Capture the cell that displays the provided text and extract its (X, Y) central coordinate. 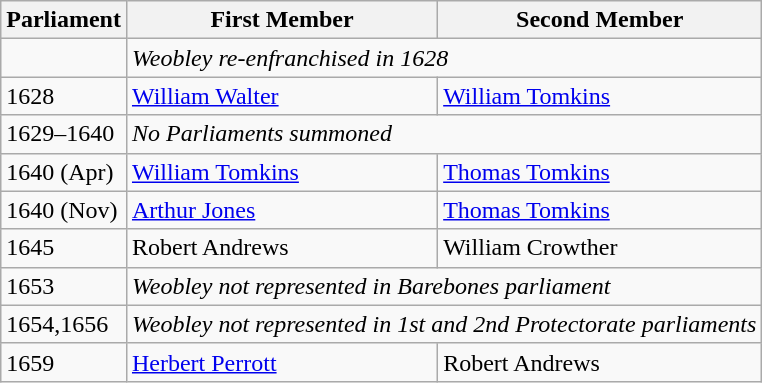
1659 (64, 362)
Second Member (600, 20)
1640 (Apr) (64, 172)
1654,1656 (64, 324)
1629–1640 (64, 134)
Herbert Perrott (282, 362)
First Member (282, 20)
1628 (64, 96)
William Walter (282, 96)
No Parliaments summoned (444, 134)
1640 (Nov) (64, 210)
Weobley not represented in 1st and 2nd Protectorate parliaments (444, 324)
Weobley re-enfranchised in 1628 (444, 58)
Arthur Jones (282, 210)
1645 (64, 248)
Weobley not represented in Barebones parliament (444, 286)
William Crowther (600, 248)
Parliament (64, 20)
1653 (64, 286)
